For the text-containing cell, return its midpoint in [X, Y] coordinate format. 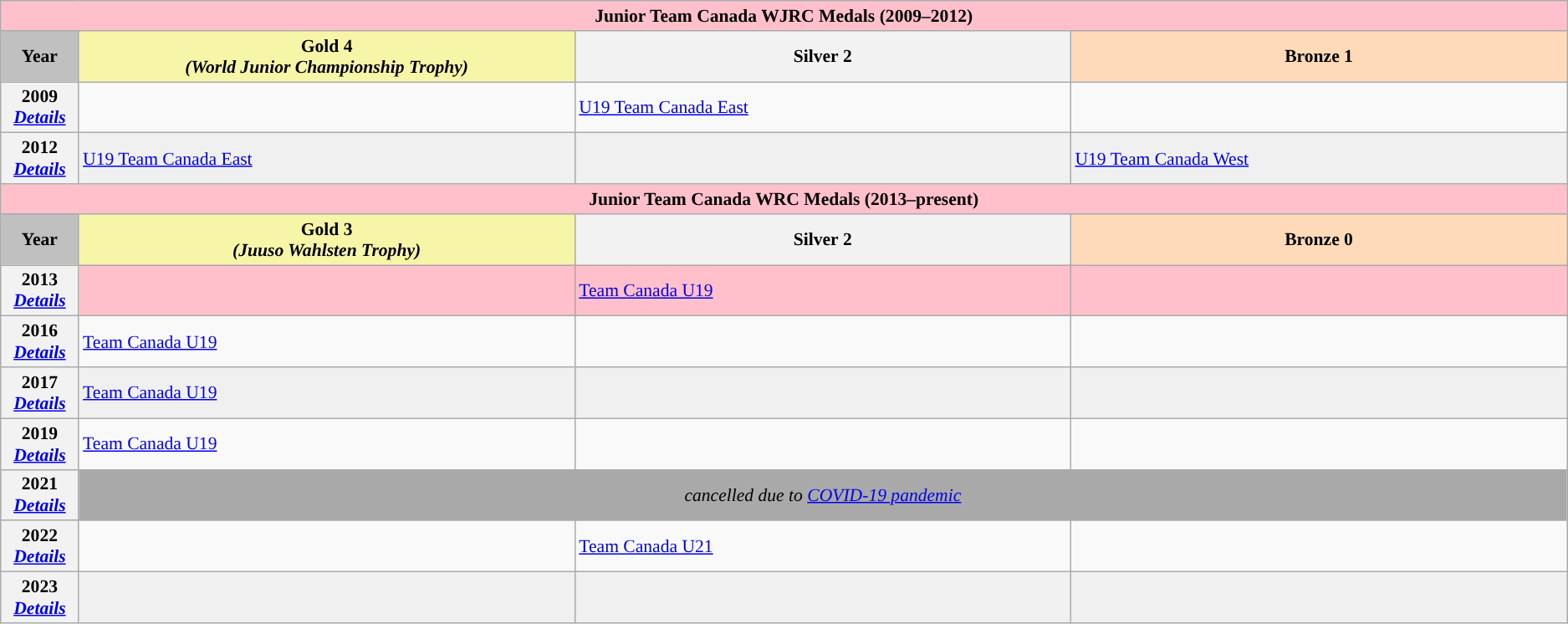
U19 Team Canada West [1318, 159]
2012 Details [40, 159]
Bronze 1 [1318, 57]
Gold 4(World Junior Championship Trophy) [326, 57]
2023 Details [40, 597]
Gold 3(Juuso Wahlsten Trophy) [326, 239]
Junior Team Canada WJRC Medals (2009–2012) [784, 16]
2009 Details [40, 107]
Junior Team Canada WRC Medals (2013–present) [784, 199]
2019 Details [40, 443]
Team Canada U21 [823, 547]
2016 Details [40, 341]
cancelled due to COVID-19 pandemic [823, 495]
Bronze 0 [1318, 239]
2017 Details [40, 393]
2021 Details [40, 495]
2013 Details [40, 291]
2022 Details [40, 547]
